For the text-containing cell, return its midpoint in [X, Y] coordinate format. 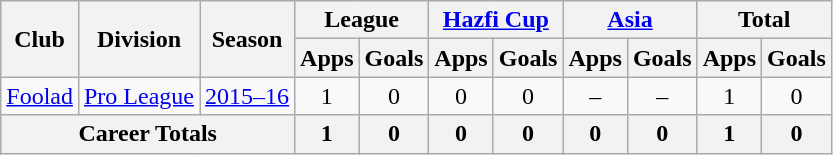
Asia [630, 20]
2015–16 [248, 96]
Foolad [40, 96]
Division [138, 39]
Pro League [138, 96]
Career Totals [148, 134]
League [362, 20]
Season [248, 39]
Club [40, 39]
Total [764, 20]
Hazfi Cup [496, 20]
